Identify which cell holds the provided text, then report its [X, Y] central coordinate. 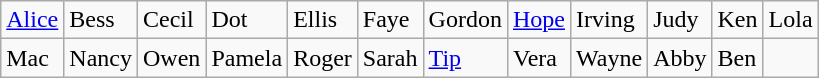
Wayne [608, 58]
Irving [608, 20]
Dot [247, 20]
Nancy [101, 58]
Owen [172, 58]
Alice [32, 20]
Bess [101, 20]
Ken [738, 20]
Mac [32, 58]
Vera [538, 58]
Gordon [465, 20]
Roger [323, 58]
Cecil [172, 20]
Hope [538, 20]
Pamela [247, 58]
Sarah [390, 58]
Faye [390, 20]
Tip [465, 58]
Ellis [323, 20]
Judy [680, 20]
Abby [680, 58]
Lola [790, 20]
Ben [738, 58]
